Return the [X, Y] coordinate for the center point of the cell that contains the specified text.  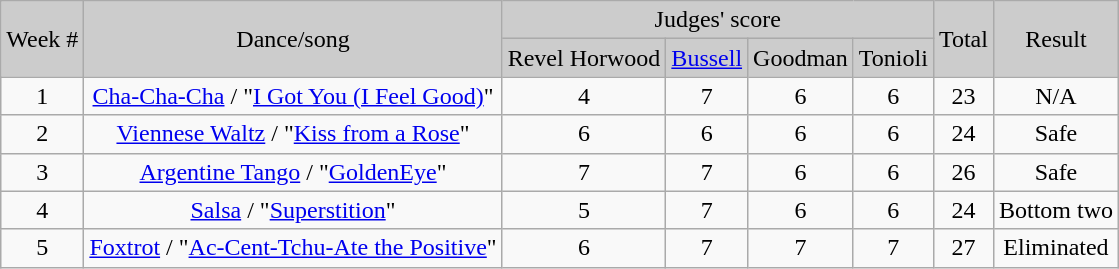
Judges' score [718, 20]
1 [42, 96]
Week # [42, 39]
Tonioli [893, 58]
Goodman [801, 58]
Bussell [707, 58]
2 [42, 134]
Foxtrot / "Ac-Cent-Tchu-Ate the Positive" [293, 248]
Viennese Waltz / "Kiss from a Rose" [293, 134]
Bottom two [1056, 210]
Result [1056, 39]
3 [42, 172]
Argentine Tango / "GoldenEye" [293, 172]
Dance/song [293, 39]
N/A [1056, 96]
Salsa / "Superstition" [293, 210]
Total [963, 39]
Eliminated [1056, 248]
26 [963, 172]
27 [963, 248]
Cha-Cha-Cha / "I Got You (I Feel Good)" [293, 96]
Revel Horwood [584, 58]
23 [963, 96]
